Detect which cell encompasses the target text, then output its (X, Y) center coordinate. 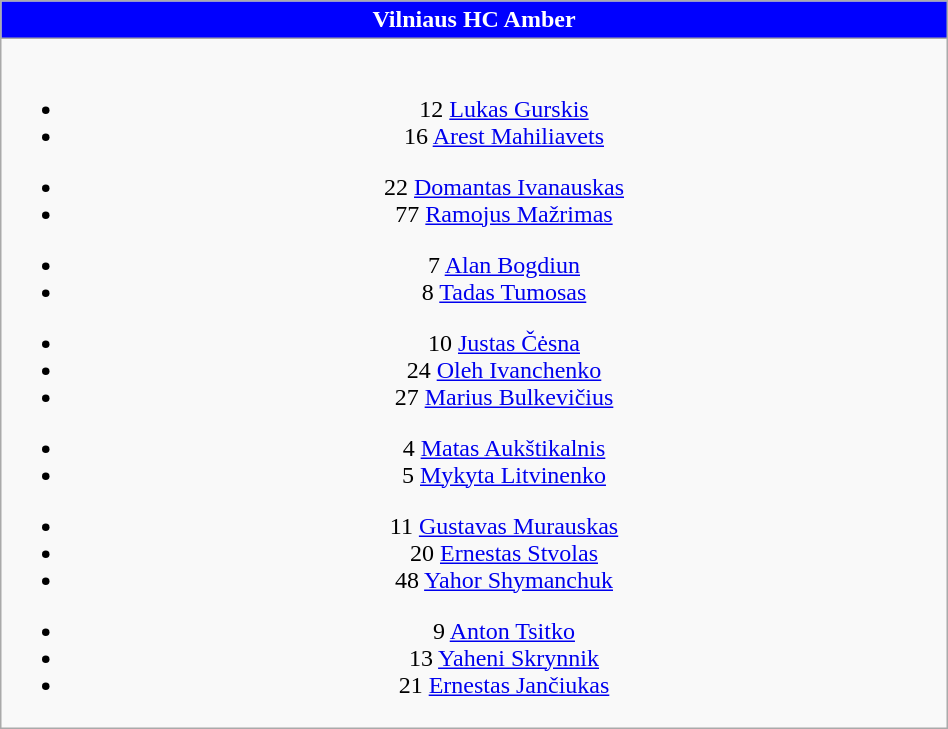
Vilniaus HC Amber (474, 20)
